Find where the given text appears and provide that cell's center as (x, y) coordinate. 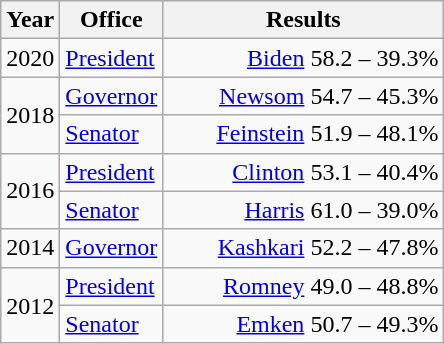
2018 (30, 115)
Romney 49.0 – 48.8% (304, 286)
Year (30, 20)
Harris 61.0 – 39.0% (304, 210)
Office (112, 20)
Kashkari 52.2 – 47.8% (304, 248)
Biden 58.2 – 39.3% (304, 58)
2020 (30, 58)
2016 (30, 191)
Results (304, 20)
Feinstein 51.9 – 48.1% (304, 134)
2014 (30, 248)
2012 (30, 305)
Emken 50.7 – 49.3% (304, 324)
Clinton 53.1 – 40.4% (304, 172)
Newsom 54.7 – 45.3% (304, 96)
